Pinpoint the cell where the given text exists, returning its (X, Y) midpoint coordinate. 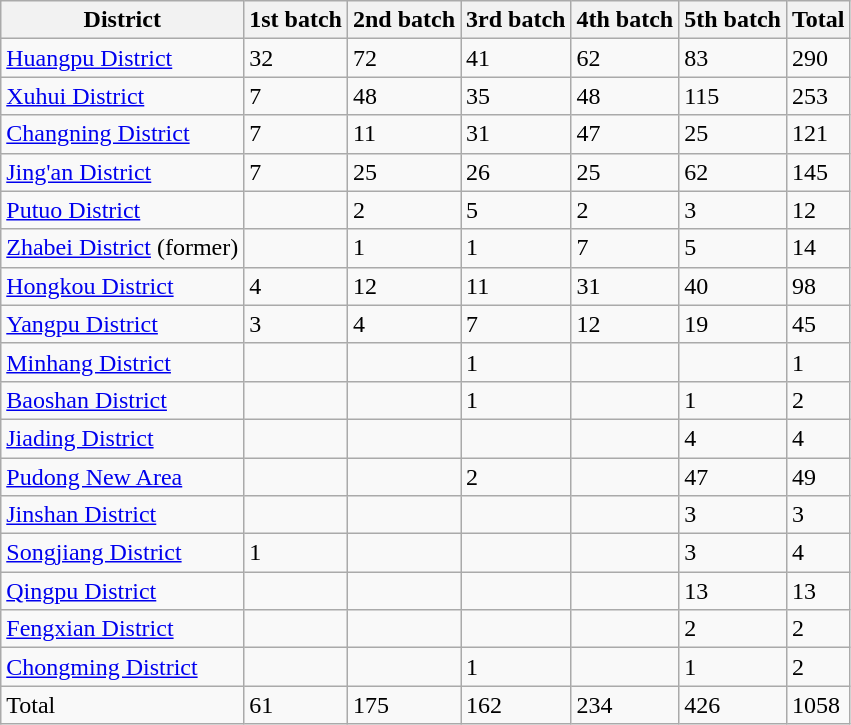
Chongming District (122, 667)
41 (516, 58)
234 (625, 705)
Baoshan District (122, 400)
Putuo District (122, 210)
253 (818, 96)
Huangpu District (122, 58)
175 (404, 705)
2nd batch (404, 20)
115 (733, 96)
121 (818, 134)
3rd batch (516, 20)
45 (818, 324)
Zhabei District (former) (122, 248)
14 (818, 248)
26 (516, 172)
1st batch (296, 20)
Minhang District (122, 362)
Qingpu District (122, 591)
Hongkou District (122, 286)
49 (818, 477)
72 (404, 58)
290 (818, 58)
35 (516, 96)
5th batch (733, 20)
145 (818, 172)
Pudong New Area (122, 477)
19 (733, 324)
426 (733, 705)
Jiading District (122, 438)
1058 (818, 705)
Changning District (122, 134)
98 (818, 286)
Xuhui District (122, 96)
61 (296, 705)
162 (516, 705)
Fengxian District (122, 629)
District (122, 20)
Jing'an District (122, 172)
4th batch (625, 20)
32 (296, 58)
Yangpu District (122, 324)
83 (733, 58)
40 (733, 286)
Songjiang District (122, 553)
Jinshan District (122, 515)
